For the text-containing cell, return its midpoint in (x, y) coordinate format. 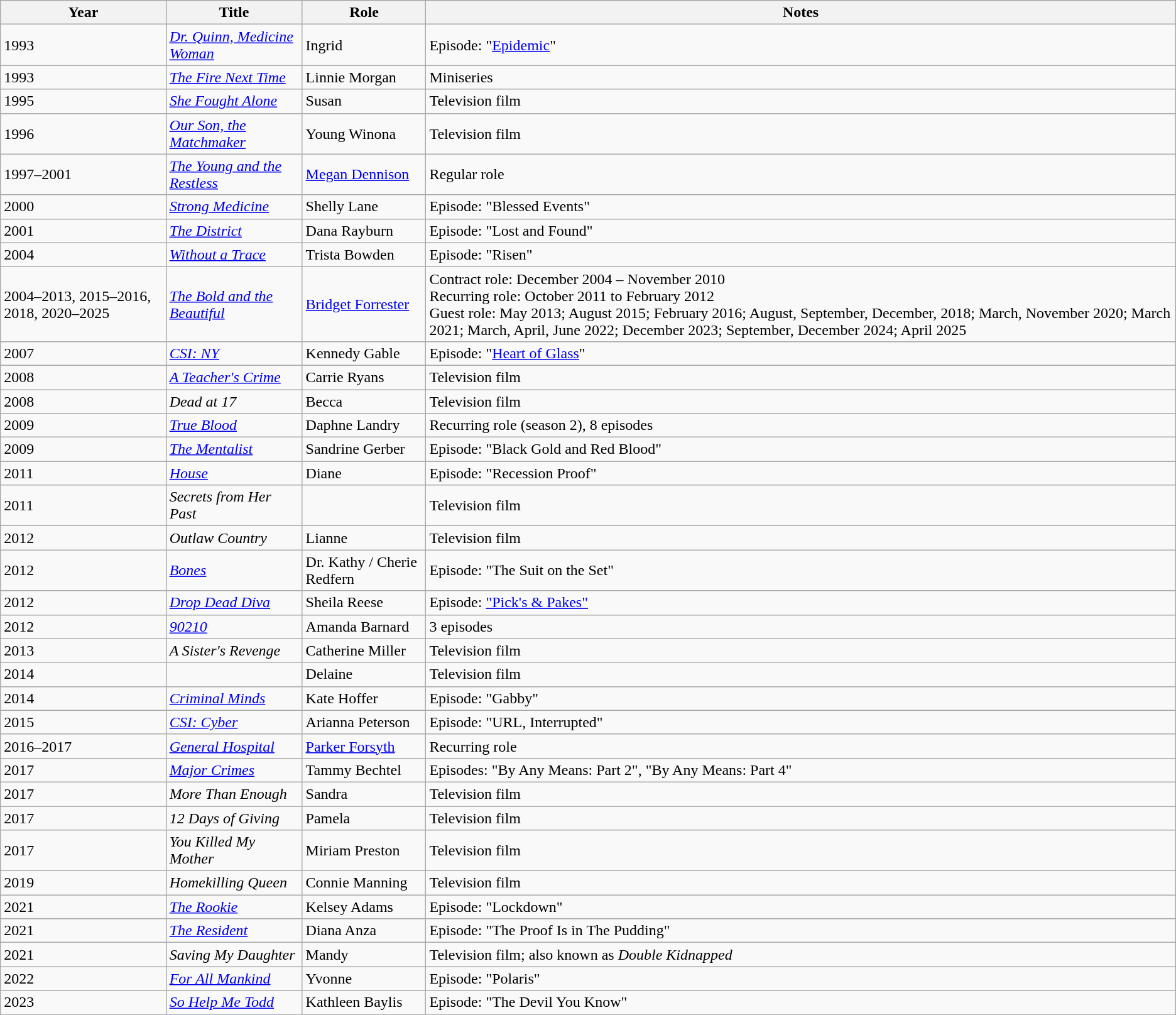
1995 (83, 101)
2000 (83, 207)
Yvonne (364, 979)
Major Crimes (234, 770)
Miniseries (800, 77)
2016–2017 (83, 746)
Our Son, the Matchmaker (234, 133)
The Young and the Restless (234, 175)
The District (234, 231)
2019 (83, 883)
Episode: "Epidemic" (800, 45)
Diana Anza (364, 931)
More Than Enough (234, 794)
The Resident (234, 931)
Episode: "Lost and Found" (800, 231)
Episodes: "By Any Means: Part 2", "By Any Means: Part 4" (800, 770)
Pamela (364, 818)
A Teacher's Crime (234, 377)
Carrie Ryans (364, 377)
Daphne Landry (364, 425)
Mandy (364, 955)
Episode: "Lockdown" (800, 907)
Homekilling Queen (234, 883)
2023 (83, 1002)
Episode: "Polaris" (800, 979)
Year (83, 13)
The Mentalist (234, 449)
Lianne (364, 538)
Regular role (800, 175)
Kate Hoffer (364, 698)
2015 (83, 722)
Criminal Minds (234, 698)
2001 (83, 231)
A Sister's Revenge (234, 650)
True Blood (234, 425)
1997–2001 (83, 175)
Catherine Miller (364, 650)
So Help Me Todd (234, 1002)
Bridget Forrester (364, 304)
The Bold and the Beautiful (234, 304)
Linnie Morgan (364, 77)
Dr. Quinn, Medicine Woman (234, 45)
Parker Forsyth (364, 746)
2007 (83, 353)
Episode: "The Proof Is in The Pudding" (800, 931)
Secrets from Her Past (234, 505)
Outlaw Country (234, 538)
She Fought Alone (234, 101)
For All Mankind (234, 979)
Title (234, 13)
2013 (83, 650)
Sandra (364, 794)
Kathleen Baylis (364, 1002)
Dana Rayburn (364, 231)
Drop Dead Diva (234, 603)
Diane (364, 473)
Susan (364, 101)
Episode: "Heart of Glass" (800, 353)
Arianna Peterson (364, 722)
Episode: "Pick's & Pakes" (800, 603)
The Fire Next Time (234, 77)
Sheila Reese (364, 603)
Megan Dennison (364, 175)
You Killed My Mother (234, 851)
Kelsey Adams (364, 907)
90210 (234, 627)
The Rookie (234, 907)
Bones (234, 571)
Dead at 17 (234, 402)
Episode: "Blessed Events" (800, 207)
Delaine (364, 674)
Episode: "URL, Interrupted" (800, 722)
Episode: "Gabby" (800, 698)
Tammy Bechtel (364, 770)
12 Days of Giving (234, 818)
Sandrine Gerber (364, 449)
Episode: "The Suit on the Set" (800, 571)
Role (364, 13)
Notes (800, 13)
2004 (83, 255)
Trista Bowden (364, 255)
Shelly Lane (364, 207)
Without a Trace (234, 255)
Strong Medicine (234, 207)
1996 (83, 133)
Recurring role (season 2), 8 episodes (800, 425)
CSI: NY (234, 353)
Episode: "Black Gold and Red Blood" (800, 449)
Episode: "Risen" (800, 255)
Dr. Kathy / Cherie Redfern (364, 571)
General Hospital (234, 746)
House (234, 473)
Becca (364, 402)
CSI: Cyber (234, 722)
Recurring role (800, 746)
Ingrid (364, 45)
Saving My Daughter (234, 955)
Kennedy Gable (364, 353)
Amanda Barnard (364, 627)
Episode: "The Devil You Know" (800, 1002)
Television film; also known as Double Kidnapped (800, 955)
Miriam Preston (364, 851)
2004–2013, 2015–2016, 2018, 2020–2025 (83, 304)
3 episodes (800, 627)
Connie Manning (364, 883)
Young Winona (364, 133)
Episode: "Recession Proof" (800, 473)
2022 (83, 979)
